Return the (x, y) coordinate for the center point of the cell that contains the specified text.  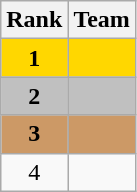
2 (34, 96)
Rank (34, 20)
4 (34, 172)
1 (34, 58)
Team (102, 20)
3 (34, 134)
